Identify which cell holds the provided text, then report its (x, y) central coordinate. 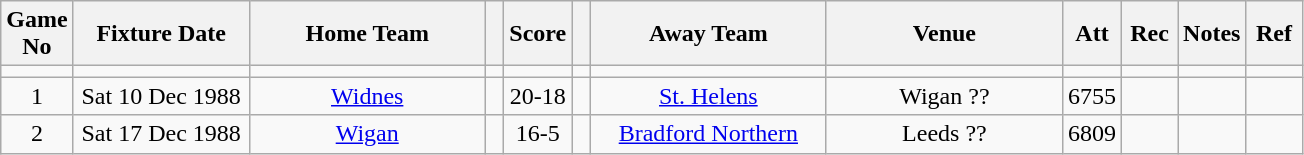
Sat 17 Dec 1988 (161, 134)
6809 (1092, 134)
Game No (37, 34)
6755 (1092, 96)
Bradford Northern (708, 134)
Venue (944, 34)
20-18 (538, 96)
Sat 10 Dec 1988 (161, 96)
Wigan (367, 134)
Rec (1150, 34)
Score (538, 34)
Leeds ?? (944, 134)
Home Team (367, 34)
Notes (1212, 34)
Away Team (708, 34)
16-5 (538, 134)
Ref (1274, 34)
2 (37, 134)
1 (37, 96)
Widnes (367, 96)
St. Helens (708, 96)
Att (1092, 34)
Fixture Date (161, 34)
Wigan ?? (944, 96)
